Locate the cell with the specified text and output its [X, Y] center coordinate. 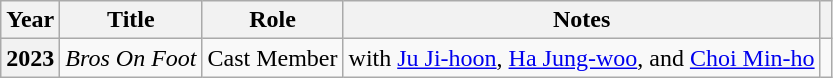
Notes [582, 20]
Role [272, 20]
Year [30, 20]
2023 [30, 58]
Cast Member [272, 58]
Title [131, 20]
with Ju Ji-hoon, Ha Jung-woo, and Choi Min-ho [582, 58]
Bros On Foot [131, 58]
